From the cell containing the given text, extract its center point as [x, y] coordinate. 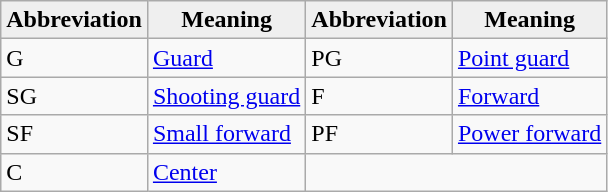
Guard [226, 58]
Shooting guard [226, 96]
SG [74, 96]
Small forward [226, 134]
F [380, 96]
PF [380, 134]
G [74, 58]
PG [380, 58]
Power forward [529, 134]
SF [74, 134]
Forward [529, 96]
Center [226, 172]
C [74, 172]
Point guard [529, 58]
